Return [X, Y] of the center of cell containing provided text 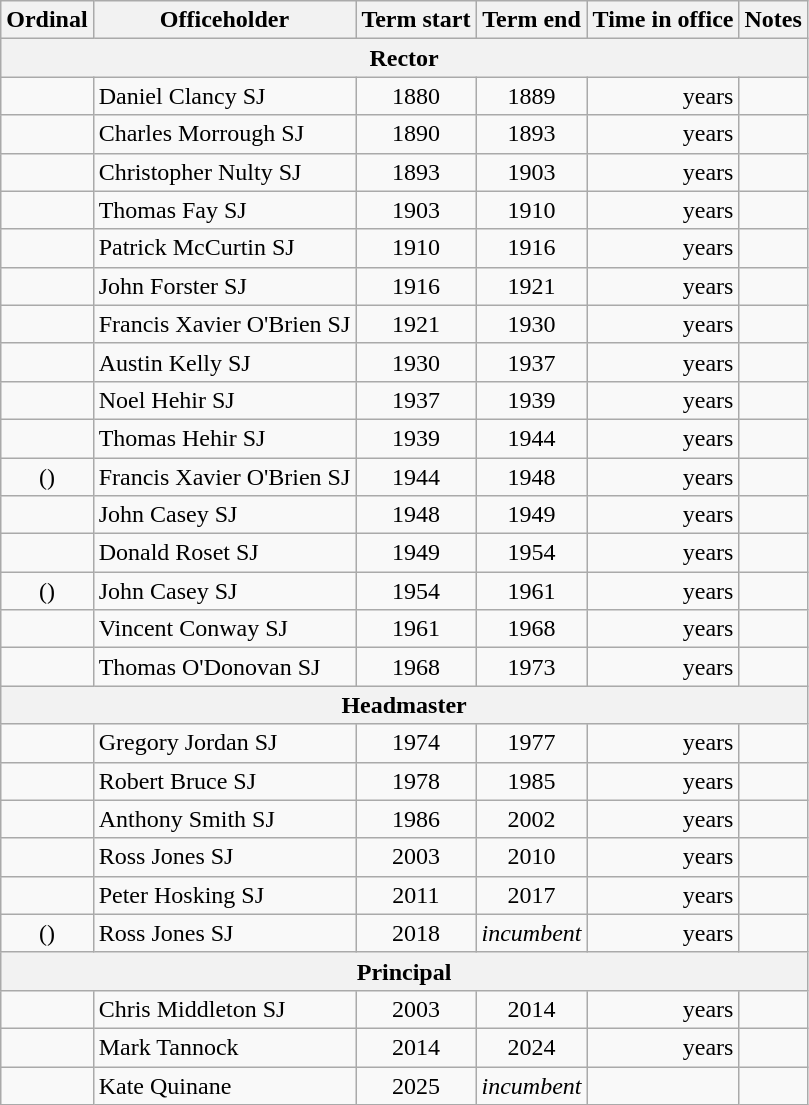
2002 [532, 819]
Vincent Conway SJ [224, 629]
Christopher Nulty SJ [224, 172]
2018 [416, 933]
1986 [416, 819]
Headmaster [404, 705]
Noel Hehir SJ [224, 400]
Thomas O'Donovan SJ [224, 667]
Term end [532, 20]
Ordinal [47, 20]
John Forster SJ [224, 286]
Gregory Jordan SJ [224, 743]
Thomas Fay SJ [224, 210]
Anthony Smith SJ [224, 819]
Mark Tannock [224, 1047]
1977 [532, 743]
Robert Bruce SJ [224, 781]
2011 [416, 895]
2024 [532, 1047]
Patrick McCurtin SJ [224, 248]
2017 [532, 895]
Donald Roset SJ [224, 553]
1973 [532, 667]
Term start [416, 20]
Peter Hosking SJ [224, 895]
1880 [416, 96]
1985 [532, 781]
Austin Kelly SJ [224, 362]
Kate Quinane [224, 1085]
2025 [416, 1085]
2010 [532, 857]
1978 [416, 781]
Time in office [663, 20]
Rector [404, 58]
1974 [416, 743]
Charles Morrough SJ [224, 134]
Chris Middleton SJ [224, 1009]
1890 [416, 134]
Thomas Hehir SJ [224, 438]
Officeholder [224, 20]
Principal [404, 971]
Daniel Clancy SJ [224, 96]
Notes [773, 20]
1889 [532, 96]
